Search for the cell housing the specified text and yield its (X, Y) center coordinate. 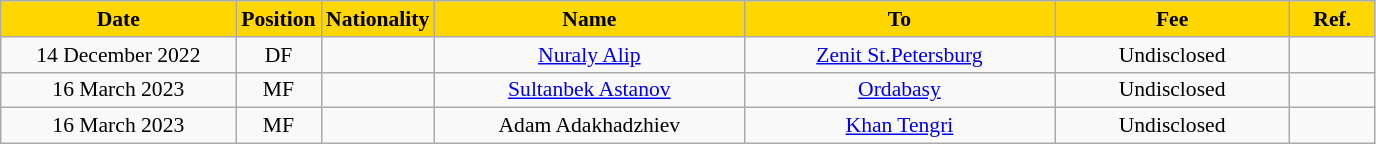
Date (118, 19)
Position (278, 19)
Fee (1172, 19)
To (899, 19)
Nuraly Alip (589, 55)
DF (278, 55)
Name (589, 19)
Ref. (1332, 19)
14 December 2022 (118, 55)
Sultanbek Astanov (589, 90)
Zenit St.Petersburg (899, 55)
Khan Tengri (899, 126)
Adam Adakhadzhiev (589, 126)
Ordabasy (899, 90)
Nationality (378, 19)
